Find where the given text appears and provide that cell's center as (X, Y) coordinate. 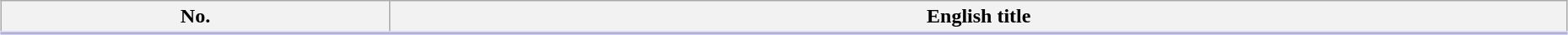
No. (196, 17)
English title (979, 17)
